Extract the (X, Y) coordinate from the center of the cell holding the provided text.  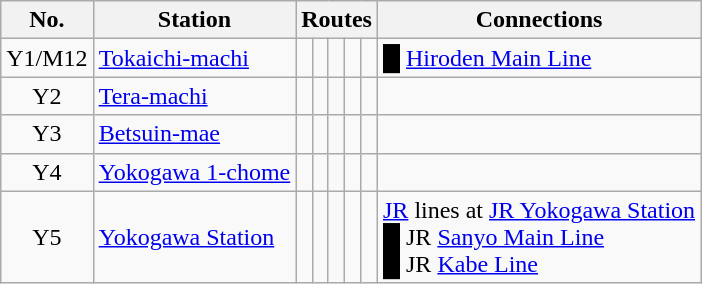
Y1/M12 (47, 58)
Y5 (47, 237)
█ Hiroden Main Line (538, 58)
No. (47, 20)
Tokaichi-machi (194, 58)
Connections (538, 20)
Betsuin-mae (194, 134)
Y2 (47, 96)
Yokogawa 1-chome (194, 172)
Yokogawa Station (194, 237)
Station (194, 20)
JR lines at JR Yokogawa Station█ JR Sanyo Main Line█ JR Kabe Line (538, 237)
Routes (337, 20)
Y3 (47, 134)
Y4 (47, 172)
Tera-machi (194, 96)
